Pinpoint the cell where the given text exists, returning its [X, Y] midpoint coordinate. 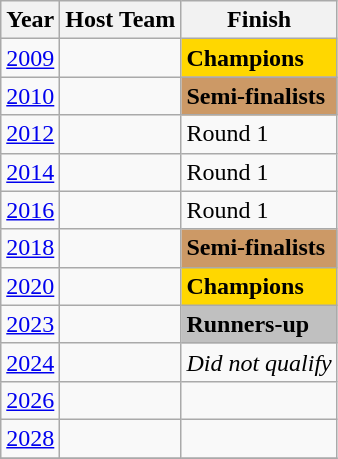
2018 [30, 248]
2010 [30, 96]
2023 [30, 324]
2009 [30, 58]
2024 [30, 362]
Runners-up [259, 324]
2026 [30, 400]
2020 [30, 286]
2028 [30, 438]
Did not qualify [259, 362]
2016 [30, 210]
2014 [30, 172]
2012 [30, 134]
Year [30, 20]
Finish [259, 20]
Host Team [120, 20]
